Return the (x, y) coordinate for the center point of the cell that contains the specified text.  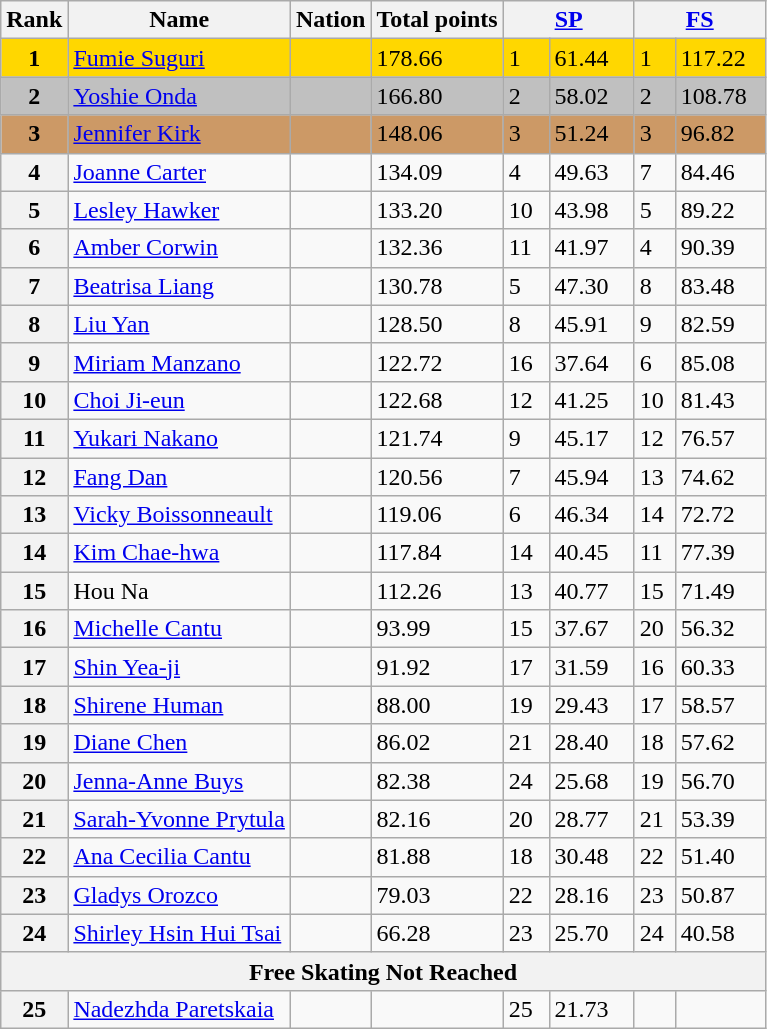
166.80 (437, 96)
25.70 (592, 933)
Kim Chae-hwa (180, 553)
40.58 (720, 933)
128.50 (437, 324)
25.68 (592, 781)
45.94 (592, 477)
81.43 (720, 400)
41.25 (592, 400)
90.39 (720, 248)
50.87 (720, 895)
51.40 (720, 857)
53.39 (720, 819)
Liu Yan (180, 324)
96.82 (720, 134)
58.02 (592, 96)
FS (700, 20)
45.17 (592, 438)
43.98 (592, 210)
72.72 (720, 515)
119.06 (437, 515)
Amber Corwin (180, 248)
56.32 (720, 629)
61.44 (592, 58)
91.92 (437, 667)
Hou Na (180, 591)
45.91 (592, 324)
133.20 (437, 210)
40.45 (592, 553)
130.78 (437, 286)
Ana Cecilia Cantu (180, 857)
Shirene Human (180, 705)
28.16 (592, 895)
Michelle Cantu (180, 629)
Nation (330, 20)
Shin Yea-ji (180, 667)
66.28 (437, 933)
77.39 (720, 553)
81.88 (437, 857)
122.72 (437, 362)
117.22 (720, 58)
134.09 (437, 172)
86.02 (437, 743)
122.68 (437, 400)
Lesley Hawker (180, 210)
82.59 (720, 324)
Miriam Manzano (180, 362)
84.46 (720, 172)
30.48 (592, 857)
21.73 (592, 1009)
Vicky Boissonneault (180, 515)
132.36 (437, 248)
47.30 (592, 286)
Choi Ji-eun (180, 400)
Sarah-Yvonne Prytula (180, 819)
82.16 (437, 819)
Yoshie Onda (180, 96)
49.63 (592, 172)
Gladys Orozco (180, 895)
Total points (437, 20)
46.34 (592, 515)
117.84 (437, 553)
108.78 (720, 96)
29.43 (592, 705)
Jennifer Kirk (180, 134)
37.67 (592, 629)
Fang Dan (180, 477)
120.56 (437, 477)
Beatrisa Liang (180, 286)
89.22 (720, 210)
57.62 (720, 743)
79.03 (437, 895)
60.33 (720, 667)
76.57 (720, 438)
Rank (34, 20)
28.77 (592, 819)
148.06 (437, 134)
Nadezhda Paretskaia (180, 1009)
40.77 (592, 591)
83.48 (720, 286)
112.26 (437, 591)
121.74 (437, 438)
Fumie Suguri (180, 58)
Diane Chen (180, 743)
82.38 (437, 781)
Yukari Nakano (180, 438)
37.64 (592, 362)
58.57 (720, 705)
74.62 (720, 477)
Name (180, 20)
56.70 (720, 781)
71.49 (720, 591)
51.24 (592, 134)
41.97 (592, 248)
88.00 (437, 705)
93.99 (437, 629)
85.08 (720, 362)
Free Skating Not Reached (383, 971)
Jenna-Anne Buys (180, 781)
SP (568, 20)
178.66 (437, 58)
31.59 (592, 667)
28.40 (592, 743)
Joanne Carter (180, 172)
Shirley Hsin Hui Tsai (180, 933)
